Output the [x, y] coordinate of the center of the cell containing the given text.  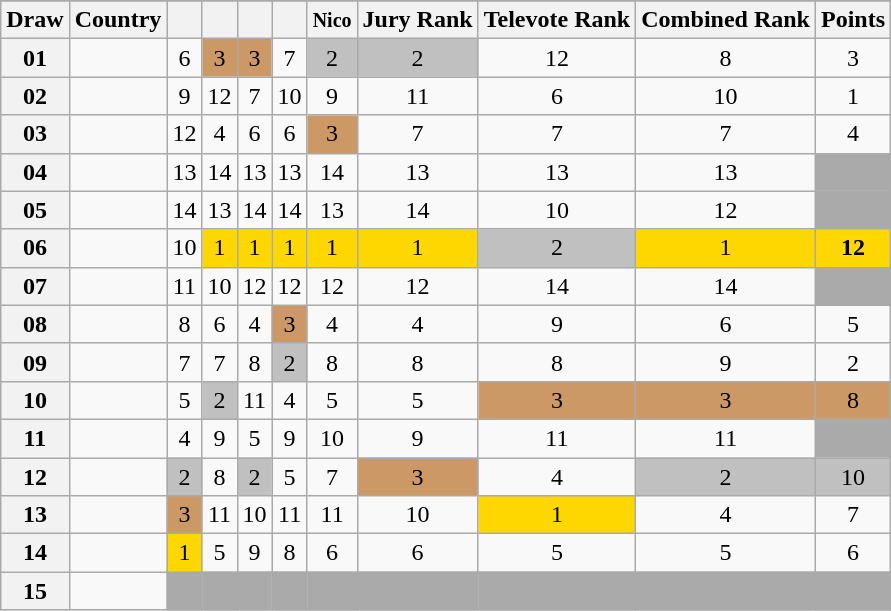
05 [35, 210]
Jury Rank [418, 20]
02 [35, 96]
Draw [35, 20]
03 [35, 134]
08 [35, 324]
06 [35, 248]
Combined Rank [726, 20]
09 [35, 362]
Televote Rank [557, 20]
07 [35, 286]
Points [852, 20]
15 [35, 591]
01 [35, 58]
Country [118, 20]
04 [35, 172]
Nico [332, 20]
